Detect which cell encompasses the target text, then output its (x, y) center coordinate. 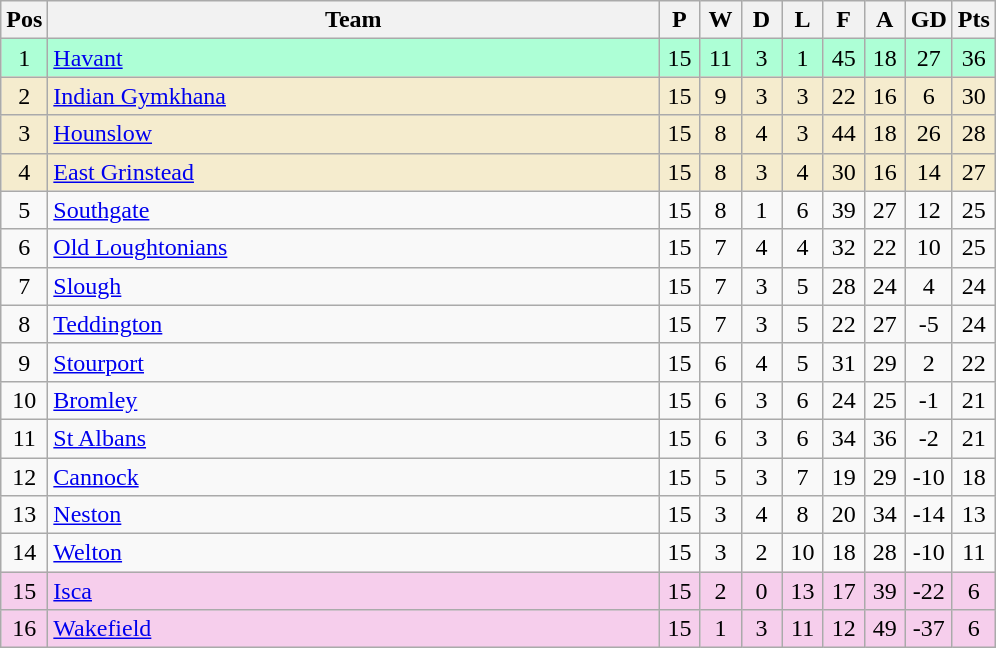
Team (354, 20)
49 (884, 629)
20 (844, 515)
Old Loughtonians (354, 248)
Hounslow (354, 134)
Wakefield (354, 629)
-2 (928, 438)
Cannock (354, 477)
44 (844, 134)
Havant (354, 58)
32 (844, 248)
19 (844, 477)
GD (928, 20)
Welton (354, 553)
F (844, 20)
Bromley (354, 400)
A (884, 20)
Stourport (354, 362)
L (802, 20)
W (720, 20)
Teddington (354, 324)
-22 (928, 591)
26 (928, 134)
0 (762, 591)
Isca (354, 591)
-1 (928, 400)
East Grinstead (354, 172)
St Albans (354, 438)
-14 (928, 515)
Pts (974, 20)
Slough (354, 286)
Pos (24, 20)
-37 (928, 629)
Southgate (354, 210)
Indian Gymkhana (354, 96)
P (680, 20)
D (762, 20)
45 (844, 58)
17 (844, 591)
-5 (928, 324)
31 (844, 362)
Neston (354, 515)
